Search for the cell housing the specified text and yield its (X, Y) center coordinate. 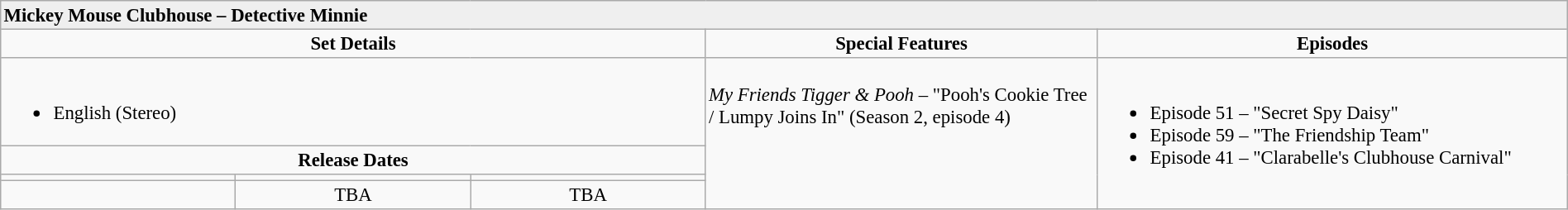
Episode 51 – "Secret Spy Daisy"Episode 59 – "The Friendship Team"Episode 41 – "Clarabelle's Clubhouse Carnival" (1332, 134)
Episodes (1332, 43)
Special Features (901, 43)
English (Stereo) (353, 103)
Release Dates (353, 160)
My Friends Tigger & Pooh – "Pooh's Cookie Tree / Lumpy Joins In" (Season 2, episode 4) (901, 134)
Set Details (353, 43)
Mickey Mouse Clubhouse – Detective Minnie (784, 15)
